Return (X, Y) of the center of cell containing provided text 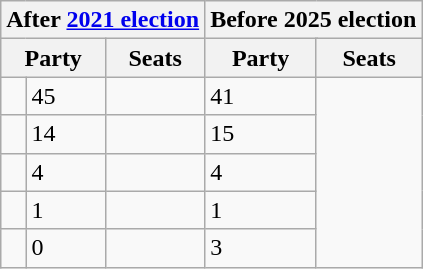
15 (261, 134)
45 (66, 96)
After 2021 election (103, 20)
14 (66, 134)
0 (66, 248)
Before 2025 election (314, 20)
3 (261, 248)
41 (261, 96)
